Identify which cell holds the provided text, then report its [X, Y] central coordinate. 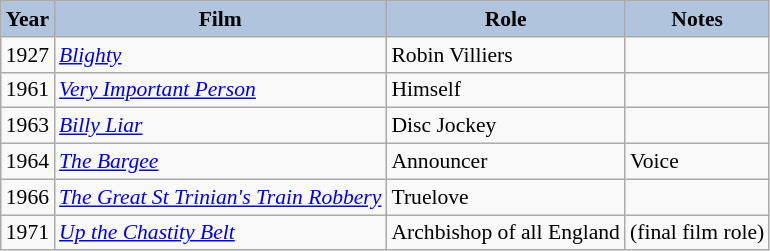
Blighty [220, 55]
Archbishop of all England [506, 233]
(final film role) [697, 233]
Up the Chastity Belt [220, 233]
Voice [697, 162]
Notes [697, 19]
Announcer [506, 162]
1927 [28, 55]
Billy Liar [220, 126]
Disc Jockey [506, 126]
1961 [28, 90]
Very Important Person [220, 90]
The Bargee [220, 162]
Robin Villiers [506, 55]
Himself [506, 90]
Film [220, 19]
1971 [28, 233]
1966 [28, 197]
Role [506, 19]
Truelove [506, 197]
1963 [28, 126]
1964 [28, 162]
The Great St Trinian's Train Robbery [220, 197]
Year [28, 19]
